Extract the (X, Y) coordinate from the center of the cell holding the provided text.  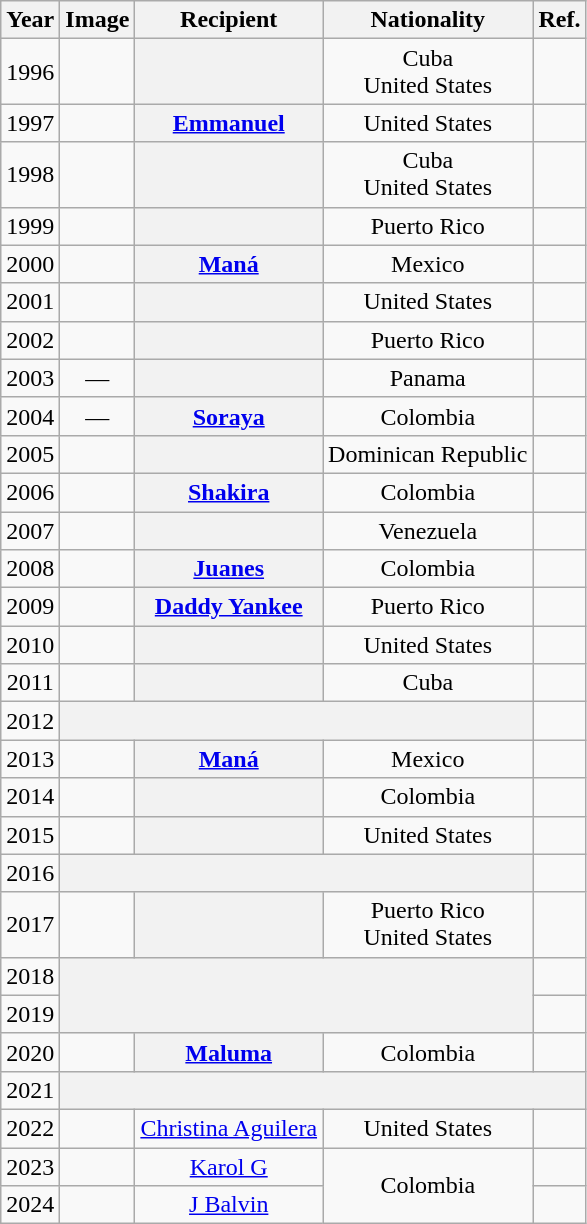
2000 (30, 264)
Dominican Republic (428, 454)
Year (30, 20)
2024 (30, 1205)
Recipient (229, 20)
1996 (30, 72)
Cuba (428, 683)
2018 (30, 976)
Emmanuel (229, 123)
2021 (30, 1090)
2009 (30, 607)
2011 (30, 683)
Karol G (229, 1167)
Venezuela (428, 531)
Christina Aguilera (229, 1128)
Shakira (229, 492)
2019 (30, 1014)
Image (98, 20)
2023 (30, 1167)
2002 (30, 340)
Nationality (428, 20)
2007 (30, 531)
2017 (30, 924)
Panama (428, 378)
2013 (30, 759)
1999 (30, 226)
Puerto RicoUnited States (428, 924)
2006 (30, 492)
2022 (30, 1128)
2003 (30, 378)
J Balvin (229, 1205)
Juanes (229, 569)
2020 (30, 1052)
2015 (30, 835)
2005 (30, 454)
1998 (30, 174)
Ref. (560, 20)
Soraya (229, 416)
Daddy Yankee (229, 607)
2004 (30, 416)
2016 (30, 873)
2010 (30, 645)
2008 (30, 569)
2012 (30, 721)
Maluma (229, 1052)
2001 (30, 302)
1997 (30, 123)
2014 (30, 797)
